For the text-containing cell, return its midpoint in [X, Y] coordinate format. 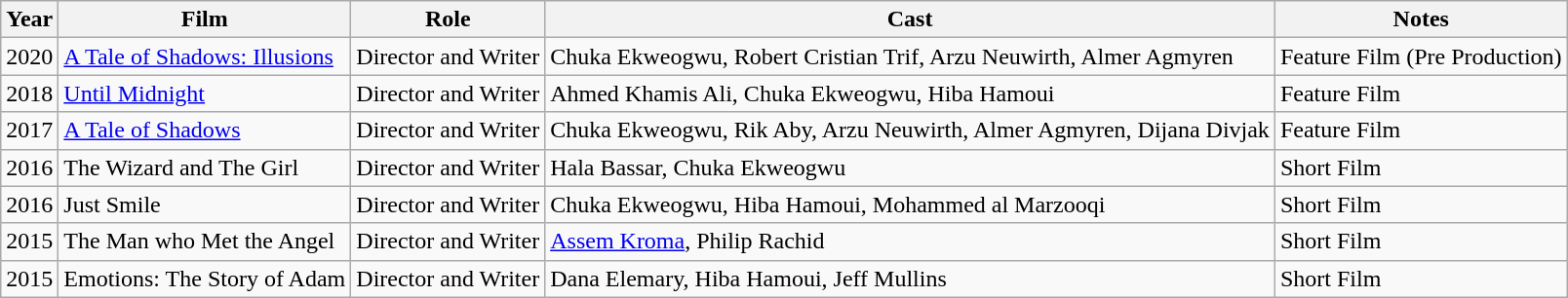
Chuka Ekweogwu, Rik Aby, Arzu Neuwirth, Almer Agmyren, Dijana Divjak [911, 130]
Emotions: The Story of Adam [205, 279]
Ahmed Khamis Ali, Chuka Ekweogwu, Hiba Hamoui [911, 93]
Notes [1421, 19]
Dana Elemary, Hiba Hamoui, Jeff Mullins [911, 279]
Assem Kroma, Philip Rachid [911, 242]
Feature Film (Pre Production) [1421, 56]
A Tale of Shadows: Illusions [205, 56]
2020 [29, 56]
Film [205, 19]
Role [449, 19]
Until Midnight [205, 93]
A Tale of Shadows [205, 130]
Just Smile [205, 205]
Hala Bassar, Chuka Ekweogwu [911, 168]
2018 [29, 93]
Chuka Ekweogwu, Robert Cristian Trif, Arzu Neuwirth, Almer Agmyren [911, 56]
Cast [911, 19]
The Man who Met the Angel [205, 242]
Year [29, 19]
The Wizard and The Girl [205, 168]
Chuka Ekweogwu, Hiba Hamoui, Mohammed al Marzooqi [911, 205]
2017 [29, 130]
